For the text-containing cell, return its midpoint in (x, y) coordinate format. 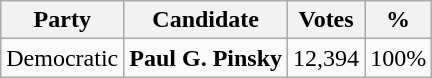
Candidate (206, 20)
Democratic (62, 58)
Votes (326, 20)
Paul G. Pinsky (206, 58)
% (398, 20)
100% (398, 58)
Party (62, 20)
12,394 (326, 58)
